Output the [x, y] coordinate of the center of the cell containing the given text.  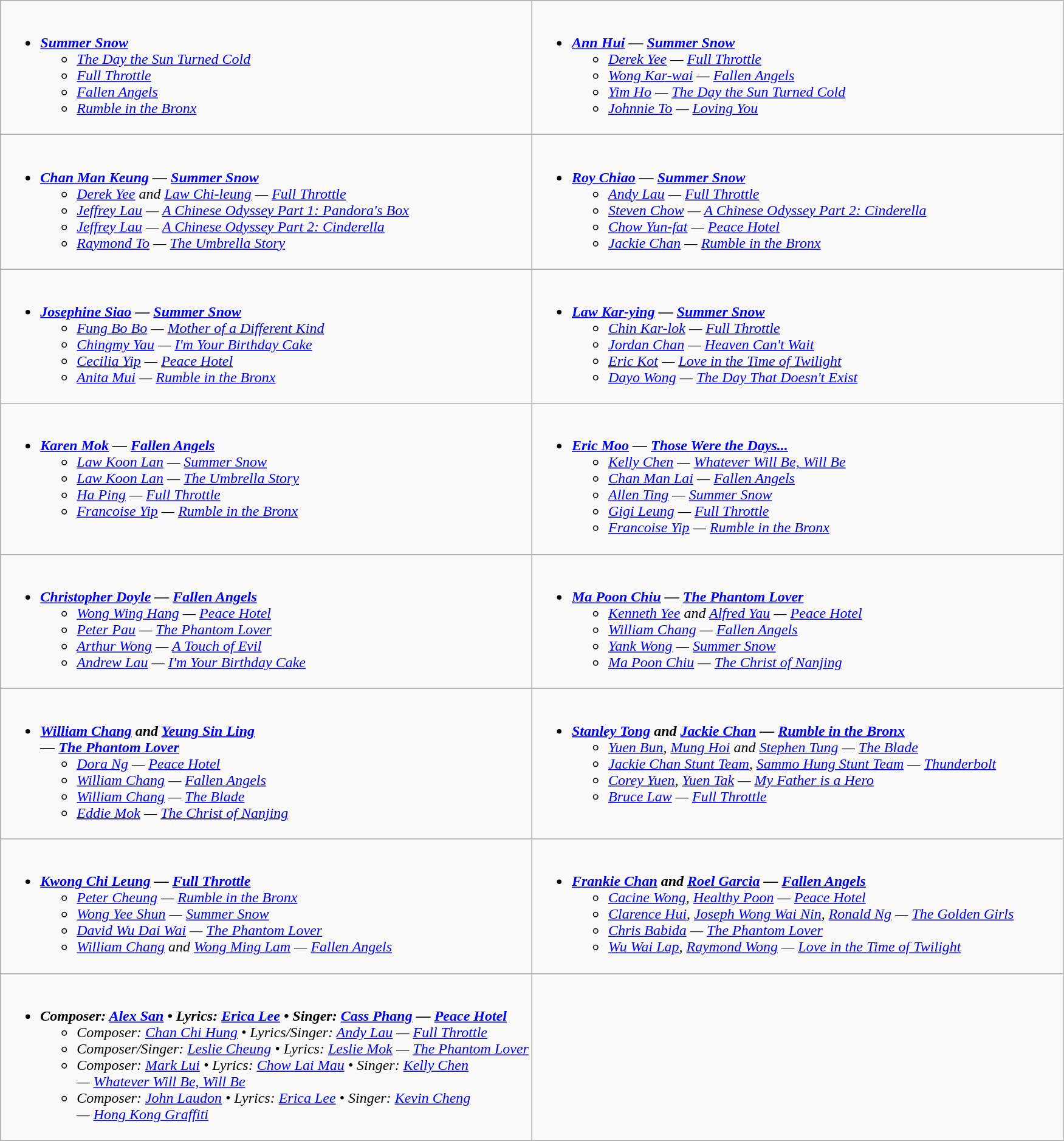
Ann Hui — Summer SnowDerek Yee — Full ThrottleWong Kar-wai — Fallen AngelsYim Ho — The Day the Sun Turned ColdJohnnie To — Loving You [797, 68]
Summer SnowThe Day the Sun Turned ColdFull ThrottleFallen AngelsRumble in the Bronx [266, 68]
Karen Mok — Fallen AngelsLaw Koon Lan — Summer SnowLaw Koon Lan — The Umbrella StoryHa Ping — Full ThrottleFrancoise Yip — Rumble in the Bronx [266, 479]
